Search for the cell housing the specified text and yield its [x, y] center coordinate. 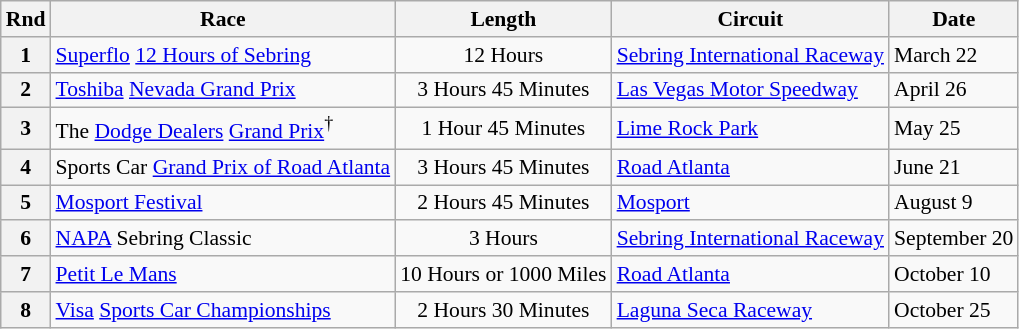
6 [26, 239]
Length [503, 19]
Superflo 12 Hours of Sebring [222, 55]
Circuit [750, 19]
1 [26, 55]
Mosport [750, 203]
2 Hours 30 Minutes [503, 310]
10 Hours or 1000 Miles [503, 274]
7 [26, 274]
Petit Le Mans [222, 274]
Mosport Festival [222, 203]
Race [222, 19]
8 [26, 310]
Lime Rock Park [750, 128]
October 10 [954, 274]
4 [26, 167]
1 Hour 45 Minutes [503, 128]
The Dodge Dealers Grand Prix† [222, 128]
Toshiba Nevada Grand Prix [222, 90]
October 25 [954, 310]
3 [26, 128]
Las Vegas Motor Speedway [750, 90]
2 Hours 45 Minutes [503, 203]
June 21 [954, 167]
2 [26, 90]
March 22 [954, 55]
5 [26, 203]
April 26 [954, 90]
Rnd [26, 19]
August 9 [954, 203]
NAPA Sebring Classic [222, 239]
Visa Sports Car Championships [222, 310]
Sports Car Grand Prix of Road Atlanta [222, 167]
Laguna Seca Raceway [750, 310]
September 20 [954, 239]
12 Hours [503, 55]
Date [954, 19]
3 Hours [503, 239]
May 25 [954, 128]
